Return (x, y) of the center of cell containing provided text 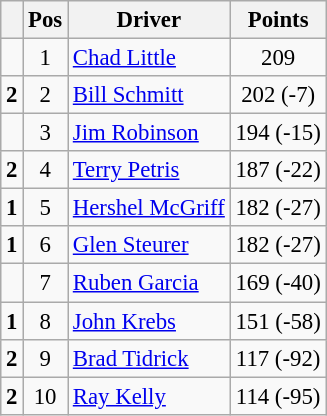
7 (46, 283)
Glen Steurer (150, 245)
194 (-15) (278, 133)
151 (-58) (278, 321)
5 (46, 208)
Driver (150, 20)
169 (-40) (278, 283)
114 (-95) (278, 396)
Bill Schmitt (150, 95)
Brad Tidrick (150, 358)
John Krebs (150, 321)
6 (46, 245)
4 (46, 170)
Ray Kelly (150, 396)
10 (46, 396)
202 (-7) (278, 95)
9 (46, 358)
187 (-22) (278, 170)
Hershel McGriff (150, 208)
117 (-92) (278, 358)
209 (278, 58)
8 (46, 321)
Jim Robinson (150, 133)
Ruben Garcia (150, 283)
Points (278, 20)
Terry Petris (150, 170)
Chad Little (150, 58)
Pos (46, 20)
3 (46, 133)
